Determine the (x, y) coordinate at the center of the cell enclosing the given text.  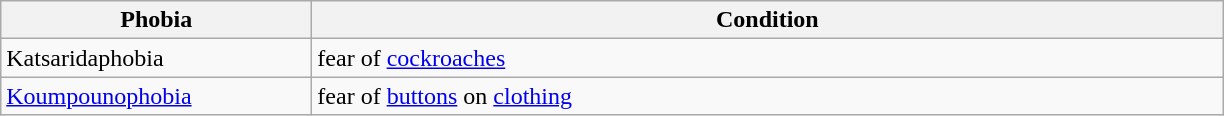
Phobia (156, 20)
Katsaridaphobia (156, 58)
Koumpounophobia (156, 96)
Condition (768, 20)
fear of cockroaches (768, 58)
fear of buttons on clothing (768, 96)
